Provide the (X, Y) coordinate of the cell's center where the given text is located.  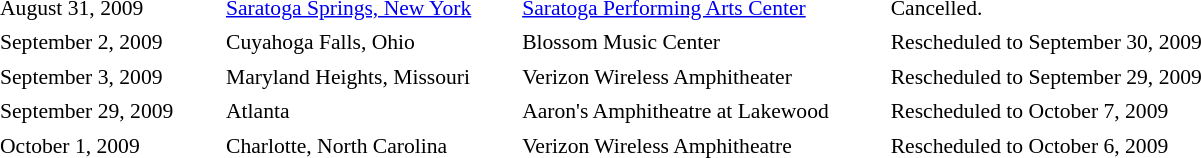
Cuyahoga Falls, Ohio (370, 42)
Blossom Music Center (702, 42)
Atlanta (370, 112)
Maryland Heights, Missouri (370, 77)
Verizon Wireless Amphitheater (702, 77)
Aaron's Amphitheatre at Lakewood (702, 112)
